Extract the (X, Y) coordinate from the center of the cell holding the provided text.  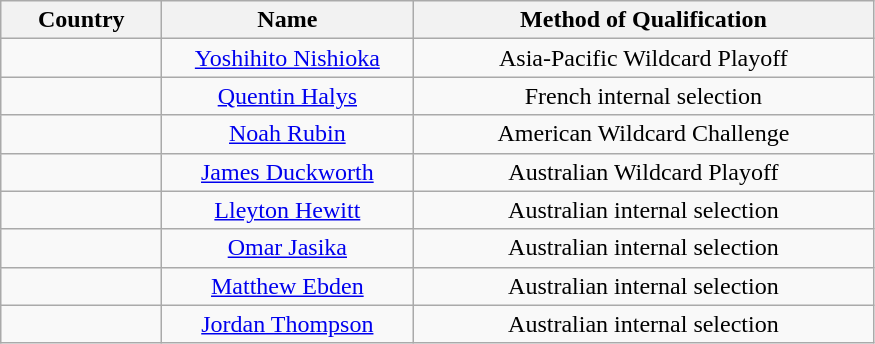
Australian Wildcard Playoff (644, 172)
American Wildcard Challenge (644, 134)
Quentin Halys (288, 96)
Omar Jasika (288, 248)
Country (82, 20)
Noah Rubin (288, 134)
Name (288, 20)
Lleyton Hewitt (288, 210)
James Duckworth (288, 172)
Matthew Ebden (288, 286)
French internal selection (644, 96)
Asia-Pacific Wildcard Playoff (644, 58)
Yoshihito Nishioka (288, 58)
Method of Qualification (644, 20)
Jordan Thompson (288, 324)
